Capture the cell that displays the provided text and extract its [x, y] central coordinate. 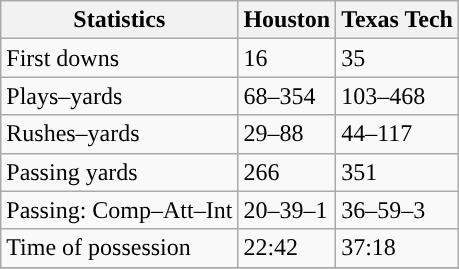
266 [287, 172]
Statistics [120, 20]
22:42 [287, 248]
29–88 [287, 134]
44–117 [398, 134]
First downs [120, 58]
Houston [287, 20]
Passing: Comp–Att–Int [120, 210]
68–354 [287, 96]
Texas Tech [398, 20]
20–39–1 [287, 210]
103–468 [398, 96]
351 [398, 172]
36–59–3 [398, 210]
Plays–yards [120, 96]
Rushes–yards [120, 134]
37:18 [398, 248]
Passing yards [120, 172]
35 [398, 58]
16 [287, 58]
Time of possession [120, 248]
